Scan for the cell matching the given text and deliver its [X, Y] coordinate at center. 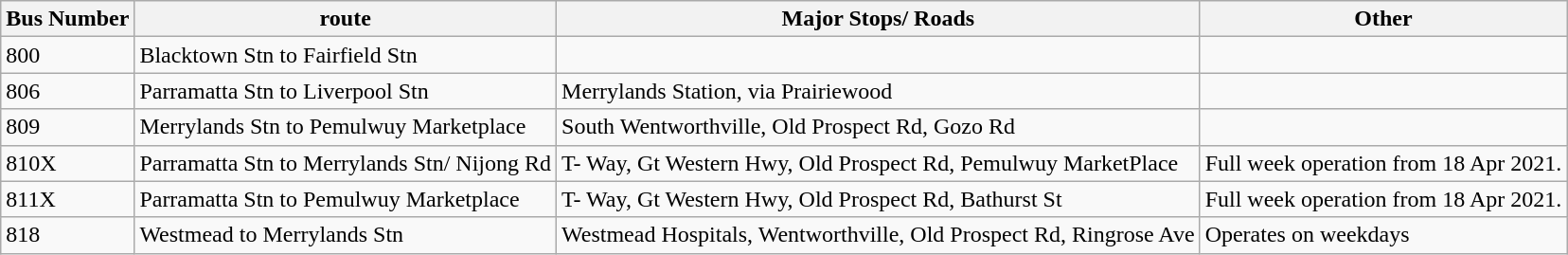
Merrylands Stn to Pemulwuy Marketplace [346, 127]
Other [1383, 19]
T- Way, Gt Western Hwy, Old Prospect Rd, Pemulwuy MarketPlace [879, 163]
Blacktown Stn to Fairfield Stn [346, 55]
Operates on weekdays [1383, 235]
818 [68, 235]
Westmead Hospitals, Wentworthville, Old Prospect Rd, Ringrose Ave [879, 235]
Bus Number [68, 19]
810X [68, 163]
route [346, 19]
Parramatta Stn to Pemulwuy Marketplace [346, 199]
T- Way, Gt Western Hwy, Old Prospect Rd, Bathurst St [879, 199]
811X [68, 199]
Parramatta Stn to Liverpool Stn [346, 91]
Major Stops/ Roads [879, 19]
800 [68, 55]
South Wentworthville, Old Prospect Rd, Gozo Rd [879, 127]
809 [68, 127]
Merrylands Station, via Prairiewood [879, 91]
Westmead to Merrylands Stn [346, 235]
806 [68, 91]
Parramatta Stn to Merrylands Stn/ Nijong Rd [346, 163]
